Locate the cell with the specified text and output its (x, y) center coordinate. 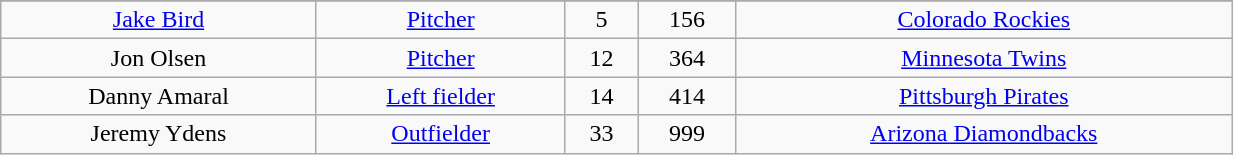
Minnesota Twins (984, 58)
999 (687, 134)
Left fielder (440, 96)
156 (687, 20)
Jake Bird (158, 20)
33 (602, 134)
Danny Amaral (158, 96)
364 (687, 58)
414 (687, 96)
Pittsburgh Pirates (984, 96)
Colorado Rockies (984, 20)
Outfielder (440, 134)
Jeremy Ydens (158, 134)
Arizona Diamondbacks (984, 134)
14 (602, 96)
12 (602, 58)
Jon Olsen (158, 58)
5 (602, 20)
